Find where the given text appears and provide that cell's center as (x, y) coordinate. 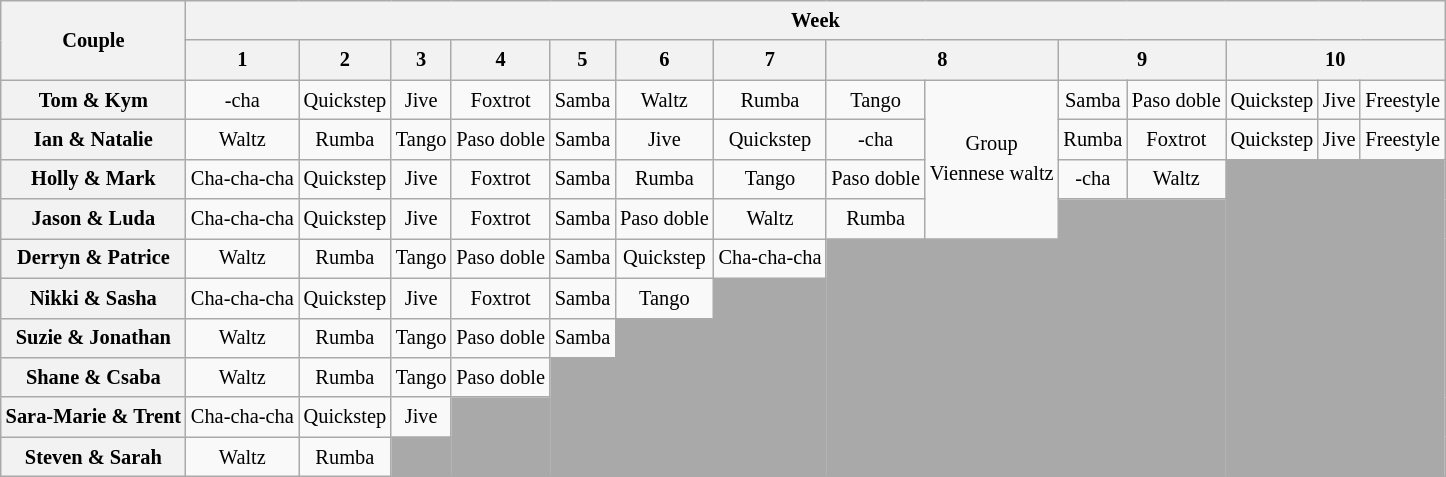
3 (421, 60)
5 (582, 60)
Sara-Marie & Trent (94, 417)
Derryn & Patrice (94, 258)
1 (242, 60)
Holly & Mark (94, 179)
Steven & Sarah (94, 457)
10 (1336, 60)
Suzie & Jonathan (94, 338)
9 (1142, 60)
Ian & Natalie (94, 139)
Nikki & Sasha (94, 298)
Couple (94, 40)
Shane & Csaba (94, 377)
8 (942, 60)
4 (500, 60)
7 (770, 60)
GroupViennese waltz (992, 160)
6 (664, 60)
2 (345, 60)
Jason & Luda (94, 219)
Week (816, 20)
Tom & Kym (94, 100)
